Detect which cell encompasses the target text, then output its [X, Y] center coordinate. 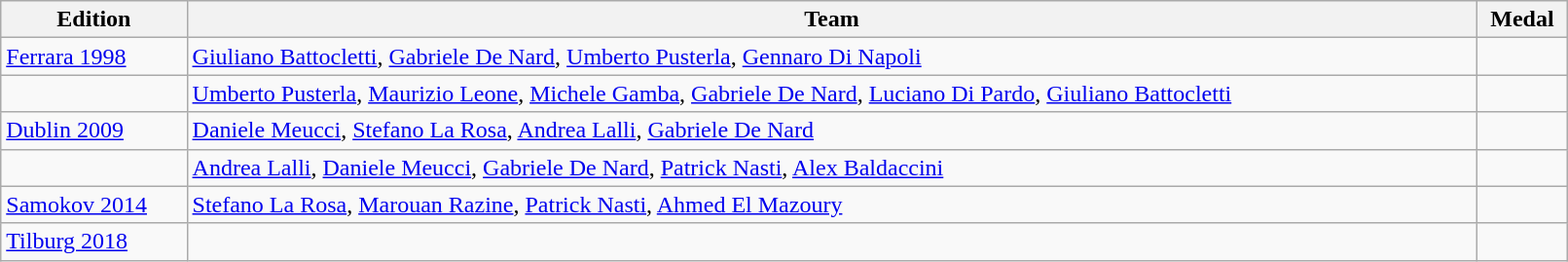
Stefano La Rosa, Marouan Razine, Patrick Nasti, Ahmed El Mazoury [831, 205]
Giuliano Battocletti, Gabriele De Nard, Umberto Pusterla, Gennaro Di Napoli [831, 56]
Umberto Pusterla, Maurizio Leone, Michele Gamba, Gabriele De Nard, Luciano Di Pardo, Giuliano Battocletti [831, 94]
Daniele Meucci, Stefano La Rosa, Andrea Lalli, Gabriele De Nard [831, 131]
Edition [93, 19]
Tilburg 2018 [93, 242]
Dublin 2009 [93, 131]
Medal [1522, 19]
Samokov 2014 [93, 205]
Ferrara 1998 [93, 56]
Team [831, 19]
Andrea Lalli, Daniele Meucci, Gabriele De Nard, Patrick Nasti, Alex Baldaccini [831, 168]
